For the text-containing cell, return its midpoint in [x, y] coordinate format. 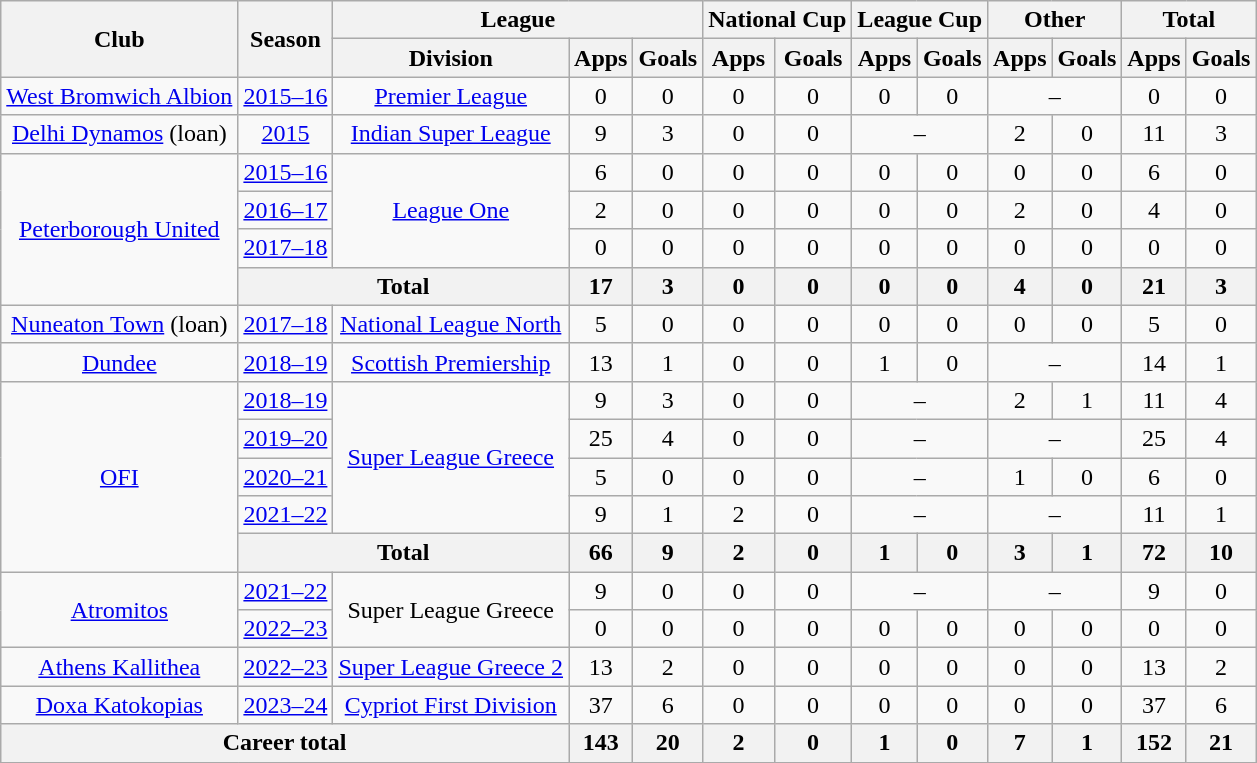
League One [451, 210]
2023–24 [286, 705]
66 [601, 553]
Super League Greece 2 [451, 667]
Premier League [451, 96]
Nuneaton Town (loan) [120, 324]
Season [286, 39]
League Cup [920, 20]
Indian Super League [451, 134]
20 [668, 743]
2020–21 [286, 477]
152 [1154, 743]
Scottish Premiership [451, 362]
Other [1055, 20]
Athens Kallithea [120, 667]
Division [451, 58]
OFI [120, 476]
7 [1020, 743]
Delhi Dynamos (loan) [120, 134]
14 [1154, 362]
National League North [451, 324]
17 [601, 286]
Cypriot First Division [451, 705]
2015 [286, 134]
143 [601, 743]
West Bromwich Albion [120, 96]
Peterborough United [120, 229]
2016–17 [286, 210]
League [518, 20]
Dundee [120, 362]
2019–20 [286, 438]
Career total [285, 743]
National Cup [778, 20]
Doxa Katokopias [120, 705]
10 [1221, 553]
Atromitos [120, 610]
72 [1154, 553]
Club [120, 39]
